Return the [x, y] coordinate for the center point of the cell that contains the specified text.  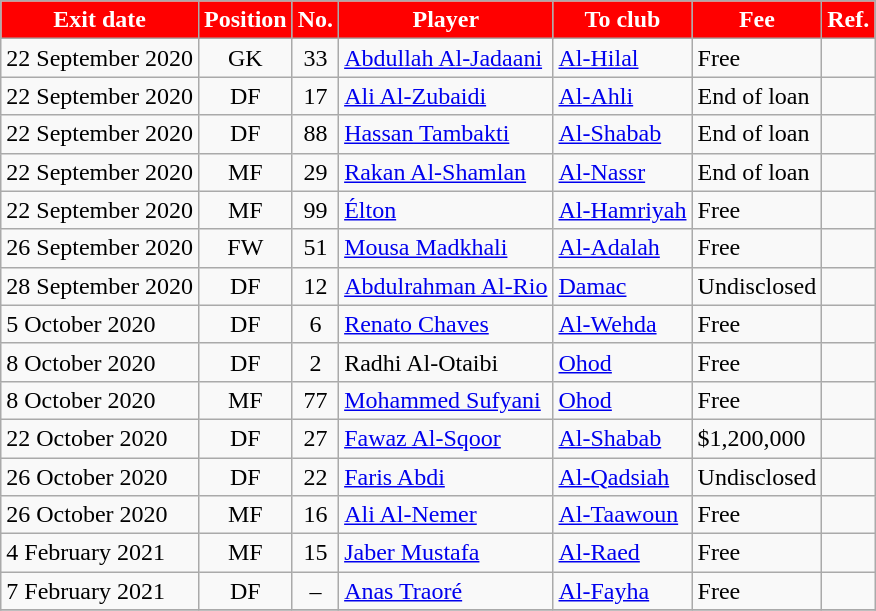
4 February 2021 [100, 553]
Position [245, 20]
Fee [757, 20]
Abdullah Al-Jadaani [446, 58]
GK [245, 58]
FW [245, 248]
12 [315, 286]
Al-Hamriyah [622, 210]
26 September 2020 [100, 248]
Exit date [100, 20]
Renato Chaves [446, 324]
15 [315, 553]
51 [315, 248]
Al-Hilal [622, 58]
Al-Taawoun [622, 515]
Ref. [848, 20]
Al-Fayha [622, 591]
To club [622, 20]
Al-Qadsiah [622, 477]
Al-Adalah [622, 248]
29 [315, 172]
88 [315, 134]
Hassan Tambakti [446, 134]
28 September 2020 [100, 286]
7 February 2021 [100, 591]
Élton [446, 210]
Mousa Madkhali [446, 248]
Al-Wehda [622, 324]
99 [315, 210]
Abdulrahman Al-Rio [446, 286]
Anas Traoré [446, 591]
6 [315, 324]
Radhi Al-Otaibi [446, 362]
17 [315, 96]
16 [315, 515]
Mohammed Sufyani [446, 400]
Faris Abdi [446, 477]
No. [315, 20]
2 [315, 362]
5 October 2020 [100, 324]
Al-Raed [622, 553]
Fawaz Al-Sqoor [446, 438]
22 [315, 477]
$1,200,000 [757, 438]
Ali Al-Zubaidi [446, 96]
22 October 2020 [100, 438]
Rakan Al-Shamlan [446, 172]
Player [446, 20]
Al-Nassr [622, 172]
27 [315, 438]
33 [315, 58]
Al-Ahli [622, 96]
– [315, 591]
Ali Al-Nemer [446, 515]
Jaber Mustafa [446, 553]
Damac [622, 286]
77 [315, 400]
